Output the (X, Y) coordinate of the center of the cell containing the given text.  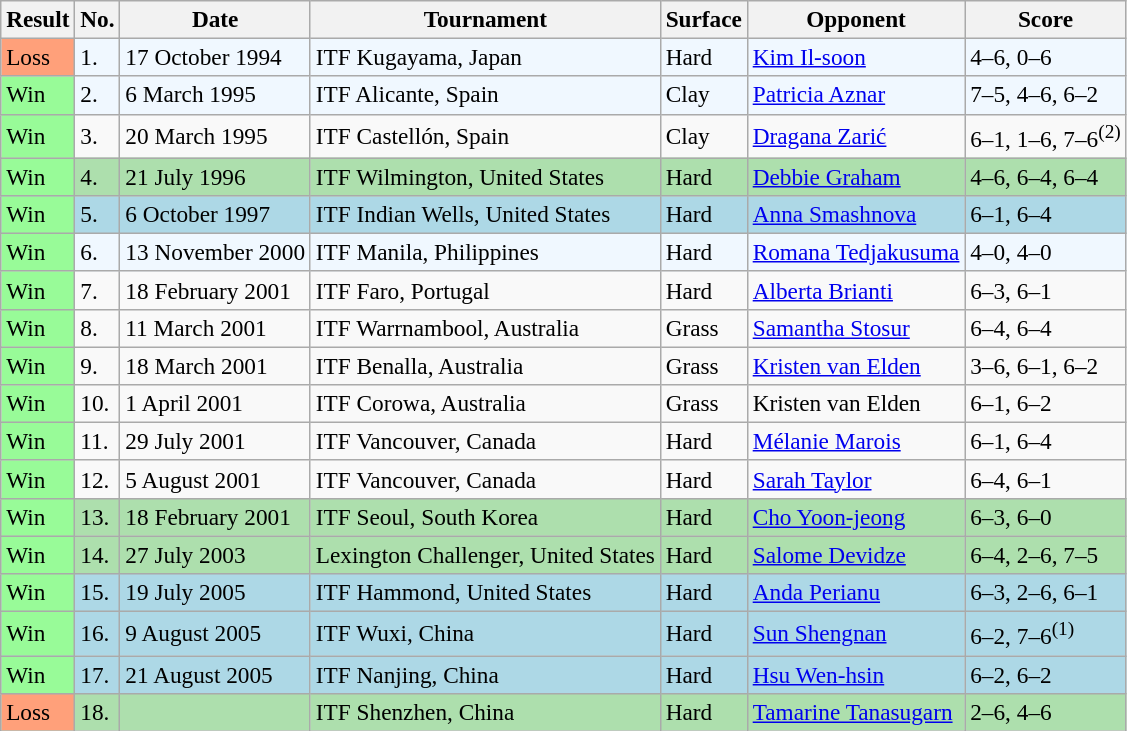
Tamarine Tanasugarn (856, 712)
1 April 2001 (215, 403)
6 October 1997 (215, 214)
Hsu Wen-hsin (856, 674)
Salome Devidze (856, 554)
4–6, 6–4, 6–4 (1046, 177)
18. (98, 712)
Anna Smashnova (856, 214)
3–6, 6–1, 6–2 (1046, 366)
6–2, 6–2 (1046, 674)
ITF Indian Wells, United States (485, 214)
3. (98, 136)
6–3, 6–0 (1046, 517)
5. (98, 214)
6–4, 6–1 (1046, 479)
12. (98, 479)
Mélanie Marois (856, 441)
17 October 1994 (215, 57)
Sun Shengnan (856, 633)
No. (98, 19)
Debbie Graham (856, 177)
4–0, 4–0 (1046, 252)
8. (98, 328)
21 July 1996 (215, 177)
Lexington Challenger, United States (485, 554)
4. (98, 177)
5 August 2001 (215, 479)
ITF Nanjing, China (485, 674)
Cho Yoon-jeong (856, 517)
ITF Faro, Portugal (485, 290)
6. (98, 252)
1. (98, 57)
15. (98, 592)
Romana Tedjakusuma (856, 252)
ITF Hammond, United States (485, 592)
ITF Wilmington, United States (485, 177)
6 March 1995 (215, 95)
Patricia Aznar (856, 95)
Dragana Zarić (856, 136)
7–5, 4–6, 6–2 (1046, 95)
2. (98, 95)
17. (98, 674)
Alberta Brianti (856, 290)
4–6, 0–6 (1046, 57)
Score (1046, 19)
Opponent (856, 19)
ITF Benalla, Australia (485, 366)
ITF Shenzhen, China (485, 712)
11. (98, 441)
9 August 2005 (215, 633)
14. (98, 554)
2–6, 4–6 (1046, 712)
Anda Perianu (856, 592)
6–4, 2–6, 7–5 (1046, 554)
ITF Manila, Philippines (485, 252)
20 March 1995 (215, 136)
ITF Kugayama, Japan (485, 57)
Date (215, 19)
ITF Warrnambool, Australia (485, 328)
11 March 2001 (215, 328)
Result (38, 19)
6–3, 6–1 (1046, 290)
Sarah Taylor (856, 479)
ITF Corowa, Australia (485, 403)
9. (98, 366)
13 November 2000 (215, 252)
16. (98, 633)
6–1, 6–2 (1046, 403)
Samantha Stosur (856, 328)
7. (98, 290)
Tournament (485, 19)
6–2, 7–6(1) (1046, 633)
Surface (704, 19)
6–4, 6–4 (1046, 328)
6–3, 2–6, 6–1 (1046, 592)
ITF Castellón, Spain (485, 136)
27 July 2003 (215, 554)
13. (98, 517)
29 July 2001 (215, 441)
18 March 2001 (215, 366)
21 August 2005 (215, 674)
ITF Seoul, South Korea (485, 517)
19 July 2005 (215, 592)
6–1, 1–6, 7–6(2) (1046, 136)
ITF Alicante, Spain (485, 95)
10. (98, 403)
Kim Il-soon (856, 57)
ITF Wuxi, China (485, 633)
